Detect which cell encompasses the target text, then output its [X, Y] center coordinate. 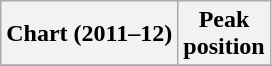
Chart (2011–12) [90, 34]
Peakposition [224, 34]
